Pinpoint the cell where the given text exists, returning its (x, y) midpoint coordinate. 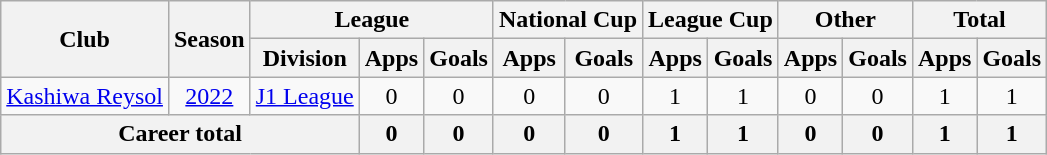
Career total (180, 134)
2022 (209, 96)
Kashiwa Reysol (85, 96)
League (372, 20)
Season (209, 39)
National Cup (568, 20)
Total (979, 20)
Other (845, 20)
League Cup (711, 20)
Club (85, 39)
Division (304, 58)
J1 League (304, 96)
